Scan for the cell matching the given text and deliver its [X, Y] coordinate at center. 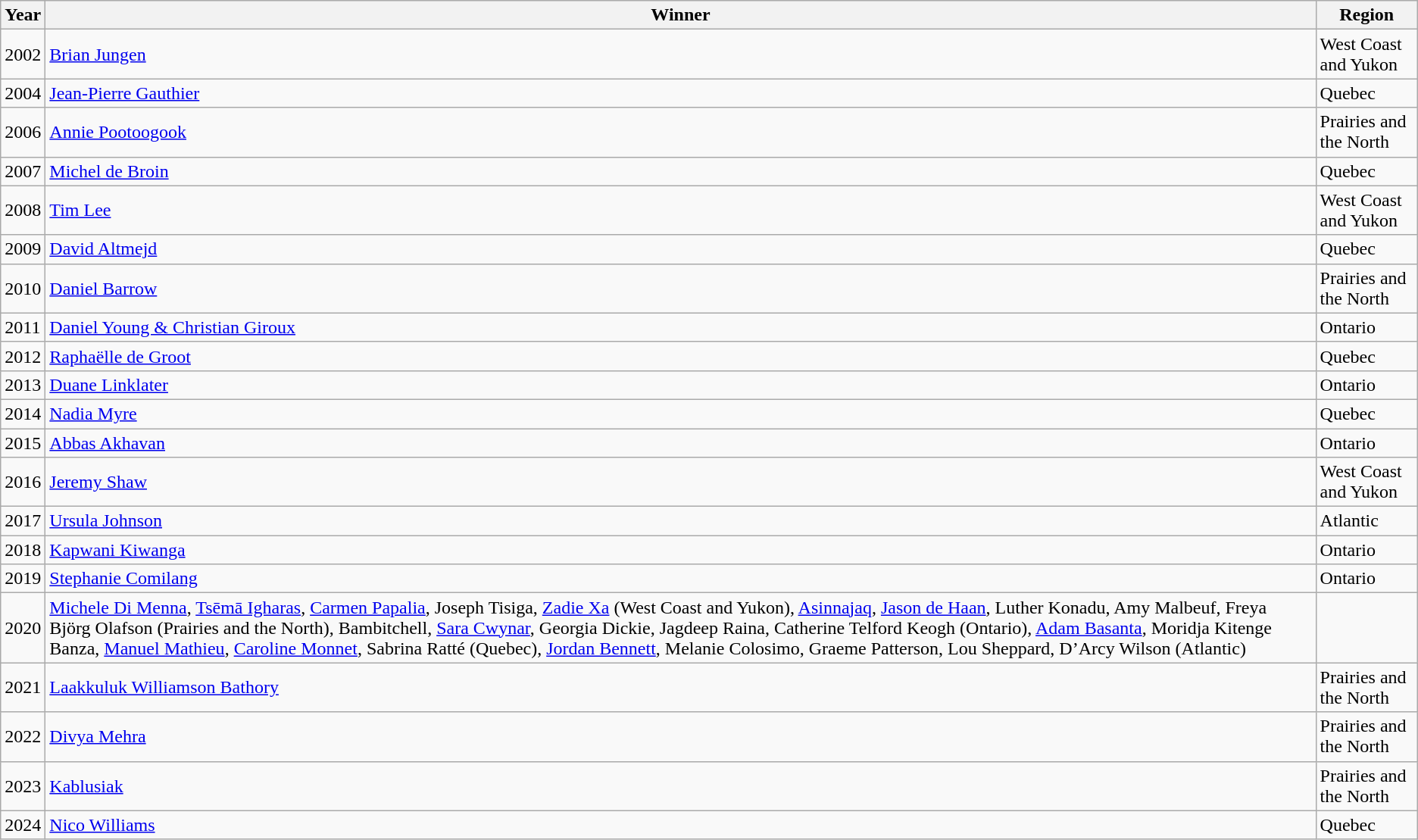
Divya Mehra [680, 736]
Ursula Johnson [680, 521]
Nico Williams [680, 825]
Raphaëlle de Groot [680, 356]
Daniel Young & Christian Giroux [680, 327]
2009 [23, 249]
Annie Pootoogook [680, 132]
Jean-Pierre Gauthier [680, 93]
Kablusiak [680, 786]
Abbas Akhavan [680, 443]
Stephanie Comilang [680, 579]
2012 [23, 356]
Kapwani Kiwanga [680, 550]
2007 [23, 171]
Duane Linklater [680, 385]
2023 [23, 786]
Daniel Barrow [680, 288]
2024 [23, 825]
2020 [23, 628]
2008 [23, 211]
2011 [23, 327]
Winner [680, 15]
Region [1366, 15]
2010 [23, 288]
Michel de Broin [680, 171]
2013 [23, 385]
Brian Jungen [680, 55]
2006 [23, 132]
2022 [23, 736]
Nadia Myre [680, 414]
2014 [23, 414]
Jeremy Shaw [680, 482]
2004 [23, 93]
2002 [23, 55]
David Altmejd [680, 249]
2021 [23, 688]
2019 [23, 579]
Tim Lee [680, 211]
Year [23, 15]
2016 [23, 482]
2017 [23, 521]
Atlantic [1366, 521]
Laakkuluk Williamson Bathory [680, 688]
2015 [23, 443]
2018 [23, 550]
